Provide the (x, y) coordinate of the cell's center where the given text is located.  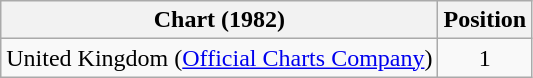
Chart (1982) (220, 20)
Position (485, 20)
United Kingdom (Official Charts Company) (220, 58)
1 (485, 58)
